From the cell containing the given text, extract its center point as [x, y] coordinate. 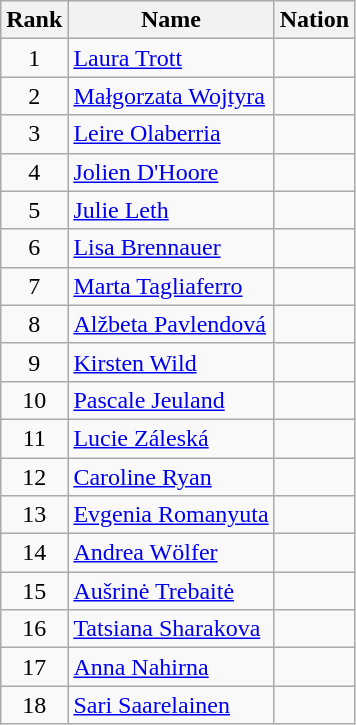
3 [34, 134]
Aušrinė Trebaitė [171, 591]
Alžbeta Pavlendová [171, 324]
Leire Olaberria [171, 134]
Małgorzata Wojtyra [171, 96]
Lucie Záleská [171, 438]
Laura Trott [171, 58]
Julie Leth [171, 210]
11 [34, 438]
Name [171, 20]
Kirsten Wild [171, 362]
12 [34, 477]
Caroline Ryan [171, 477]
16 [34, 629]
4 [34, 172]
2 [34, 96]
Jolien D'Hoore [171, 172]
1 [34, 58]
Nation [314, 20]
Tatsiana Sharakova [171, 629]
Pascale Jeuland [171, 400]
6 [34, 248]
Andrea Wölfer [171, 553]
Sari Saarelainen [171, 705]
Lisa Brennauer [171, 248]
Evgenia Romanyuta [171, 515]
Anna Nahirna [171, 667]
10 [34, 400]
18 [34, 705]
7 [34, 286]
9 [34, 362]
14 [34, 553]
15 [34, 591]
8 [34, 324]
13 [34, 515]
Marta Tagliaferro [171, 286]
17 [34, 667]
Rank [34, 20]
5 [34, 210]
